Pinpoint the cell where the given text exists, returning its [X, Y] midpoint coordinate. 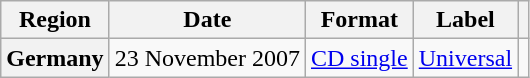
Region [55, 20]
23 November 2007 [207, 58]
Format [359, 20]
Germany [55, 58]
Date [207, 20]
Label [465, 20]
CD single [359, 58]
Universal [465, 58]
